Extract the (x, y) coordinate from the center of the cell holding the provided text.  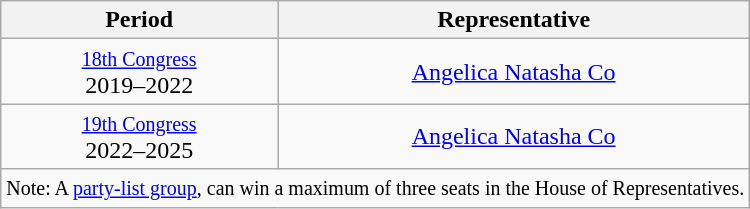
19th Congress2022–2025 (140, 136)
18th Congress2019–2022 (140, 72)
Representative (514, 20)
Period (140, 20)
Note: A party-list group, can win a maximum of three seats in the House of Representatives. (376, 188)
